Capture the cell that displays the provided text and extract its [X, Y] central coordinate. 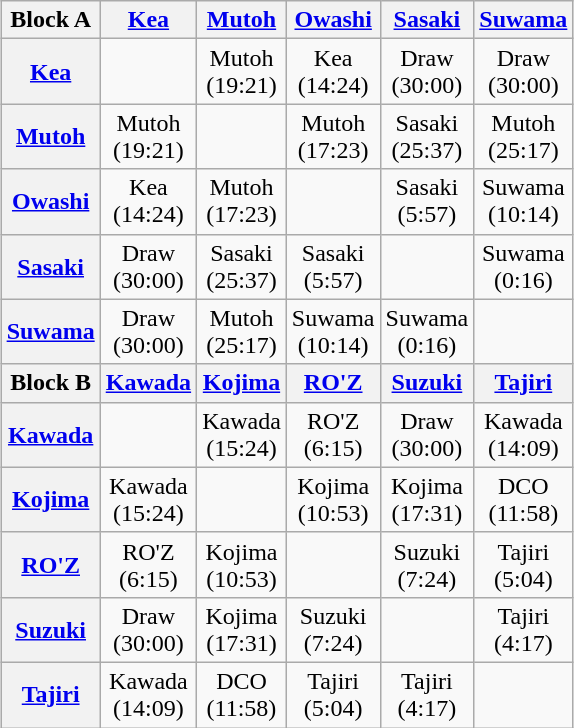
Block B [50, 383]
Block A [50, 20]
